Output the (X, Y) coordinate of the center of the cell containing the given text.  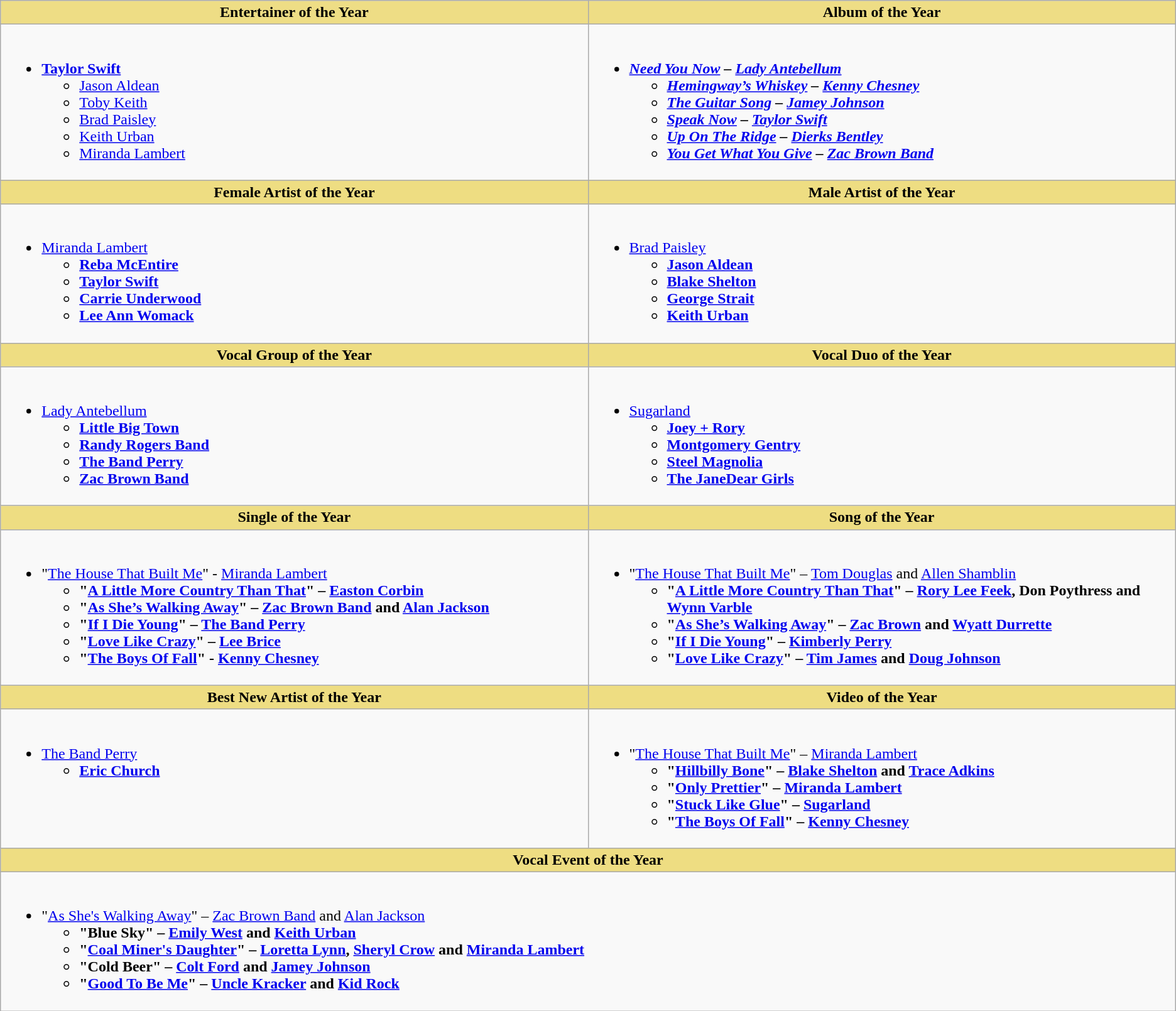
Album of the Year (882, 13)
Song of the Year (882, 517)
Male Artist of the Year (882, 192)
SugarlandJoey + RoryMontgomery GentrySteel MagnoliaThe JaneDear Girls (882, 436)
Entertainer of the Year (294, 13)
Female Artist of the Year (294, 192)
Lady AntebellumLittle Big TownRandy Rogers BandThe Band PerryZac Brown Band (294, 436)
Taylor SwiftJason AldeanToby KeithBrad PaisleyKeith UrbanMiranda Lambert (294, 102)
Video of the Year (882, 697)
Vocal Event of the Year (588, 860)
Single of the Year (294, 517)
The Band PerryEric Church (294, 779)
Brad PaisleyJason AldeanBlake SheltonGeorge StraitKeith Urban (882, 274)
Vocal Duo of the Year (882, 355)
Miranda LambertReba McEntireTaylor SwiftCarrie UnderwoodLee Ann Womack (294, 274)
Best New Artist of the Year (294, 697)
Vocal Group of the Year (294, 355)
